Capture the cell that displays the provided text and extract its [x, y] central coordinate. 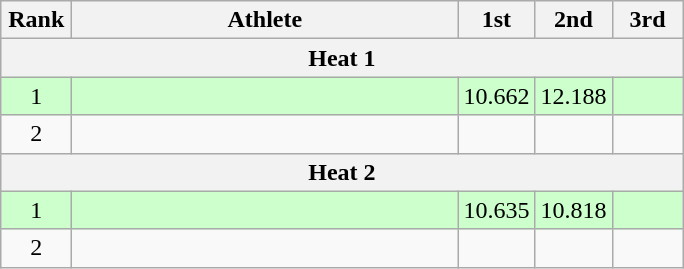
10.635 [496, 210]
12.188 [574, 96]
10.662 [496, 96]
Rank [36, 20]
Heat 1 [342, 58]
10.818 [574, 210]
2nd [574, 20]
Heat 2 [342, 172]
Athlete [265, 20]
3rd [648, 20]
1st [496, 20]
